Return the (x, y) coordinate for the center point of the cell that contains the specified text.  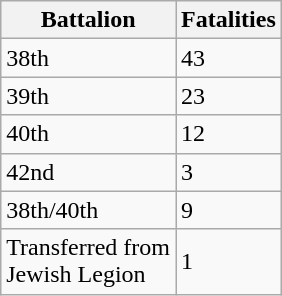
Battalion (88, 20)
23 (229, 96)
39th (88, 96)
3 (229, 172)
40th (88, 134)
38th/40th (88, 210)
1 (229, 262)
Transferred fromJewish Legion (88, 262)
43 (229, 58)
Fatalities (229, 20)
38th (88, 58)
12 (229, 134)
42nd (88, 172)
9 (229, 210)
